For the text-containing cell, return its midpoint in (x, y) coordinate format. 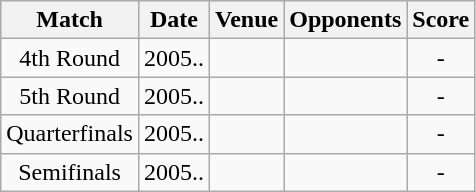
4th Round (70, 58)
Opponents (346, 20)
Score (441, 20)
Venue (246, 20)
5th Round (70, 96)
Semifinals (70, 172)
Match (70, 20)
Quarterfinals (70, 134)
Date (174, 20)
